Determine the (x, y) coordinate at the center of the cell enclosing the given text.  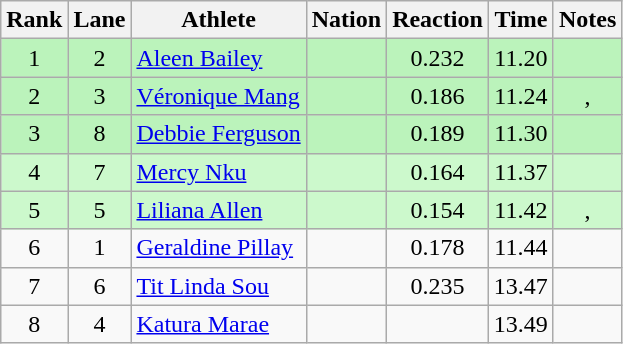
Tit Linda Sou (218, 286)
Mercy Nku (218, 172)
Aleen Bailey (218, 58)
0.235 (438, 286)
0.186 (438, 96)
Véronique Mang (218, 96)
11.30 (520, 134)
0.164 (438, 172)
Reaction (438, 20)
Debbie Ferguson (218, 134)
Lane (100, 20)
11.42 (520, 210)
Katura Marae (218, 324)
13.49 (520, 324)
Rank (34, 20)
11.20 (520, 58)
11.44 (520, 248)
11.37 (520, 172)
Athlete (218, 20)
Notes (587, 20)
13.47 (520, 286)
Nation (346, 20)
0.154 (438, 210)
0.189 (438, 134)
Liliana Allen (218, 210)
11.24 (520, 96)
Time (520, 20)
0.232 (438, 58)
Geraldine Pillay (218, 248)
0.178 (438, 248)
